For the text-containing cell, return its midpoint in [X, Y] coordinate format. 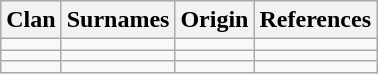
Origin [214, 20]
Surnames [118, 20]
References [316, 20]
Clan [31, 20]
